Output the (x, y) coordinate of the center of the cell containing the given text.  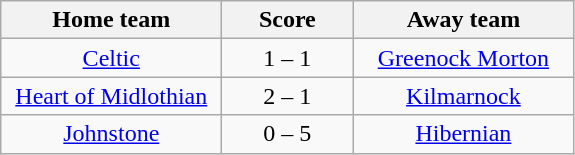
0 – 5 (288, 134)
Kilmarnock (464, 96)
Score (288, 20)
Home team (112, 20)
Greenock Morton (464, 58)
1 – 1 (288, 58)
Away team (464, 20)
Celtic (112, 58)
Johnstone (112, 134)
Hibernian (464, 134)
Heart of Midlothian (112, 96)
2 – 1 (288, 96)
